Search for the cell housing the specified text and yield its (X, Y) center coordinate. 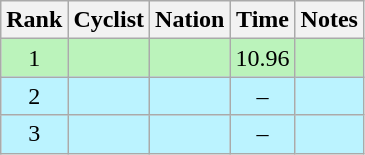
Cyclist (109, 20)
Rank (34, 20)
2 (34, 96)
Time (262, 20)
Notes (329, 20)
Nation (190, 20)
1 (34, 58)
3 (34, 134)
10.96 (262, 58)
